Output the [X, Y] coordinate of the center of the cell containing the given text.  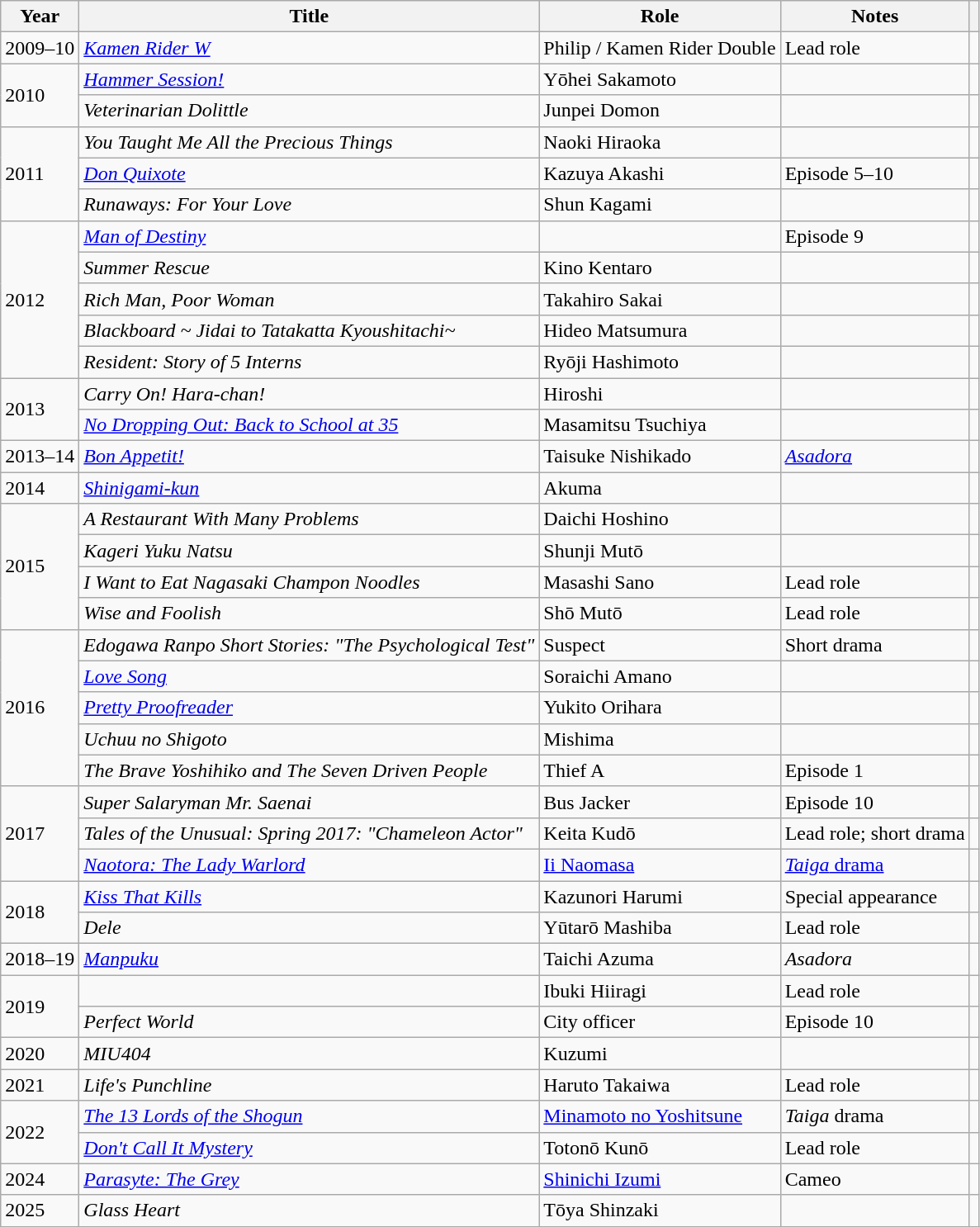
2010 [40, 95]
No Dropping Out: Back to School at 35 [309, 425]
Daichi Hoshino [660, 519]
Parasyte: The Grey [309, 1179]
2025 [40, 1210]
Don't Call It Mystery [309, 1148]
Dele [309, 928]
Year [40, 17]
Kageri Yuku Natsu [309, 551]
Perfect World [309, 1022]
2018–19 [40, 959]
2013 [40, 410]
Tales of the Unusual: Spring 2017: "Chameleon Actor" [309, 833]
Short drama [875, 645]
Role [660, 17]
Cameo [875, 1179]
Yūtarō Mashiba [660, 928]
Taisuke Nishikado [660, 457]
Ryōji Hashimoto [660, 362]
MIU404 [309, 1054]
Kazuya Akashi [660, 173]
2009–10 [40, 48]
Mishima [660, 739]
Super Salaryman Mr. Saenai [309, 802]
2012 [40, 299]
Hammer Session! [309, 79]
The 13 Lords of the Shogun [309, 1116]
Episode 5–10 [875, 173]
Ii Naomasa [660, 865]
Taichi Azuma [660, 959]
Rich Man, Poor Woman [309, 299]
Lead role; short drama [875, 833]
Man of Destiny [309, 236]
Shun Kagami [660, 205]
Kiss That Kills [309, 896]
Hiroshi [660, 394]
Naotora: The Lady Warlord [309, 865]
Suspect [660, 645]
2024 [40, 1179]
Love Song [309, 676]
Shunji Mutō [660, 551]
Minamoto no Yoshitsune [660, 1116]
2020 [40, 1054]
2016 [40, 708]
The Brave Yoshihiko and The Seven Driven People [309, 770]
Runaways: For Your Love [309, 205]
Naoki Hiraoka [660, 142]
Masashi Sano [660, 582]
2017 [40, 833]
Glass Heart [309, 1210]
A Restaurant With Many Problems [309, 519]
Haruto Takaiwa [660, 1085]
Wise and Foolish [309, 613]
Akuma [660, 488]
Junpei Domon [660, 111]
2014 [40, 488]
Keita Kudō [660, 833]
Edogawa Ranpo Short Stories: "The Psychological Test" [309, 645]
Uchuu no Shigoto [309, 739]
Totonō Kunō [660, 1148]
You Taught Me All the Precious Things [309, 142]
Soraichi Amano [660, 676]
Manpuku [309, 959]
Kuzumi [660, 1054]
Special appearance [875, 896]
2011 [40, 173]
Philip / Kamen Rider Double [660, 48]
2013–14 [40, 457]
Episode 9 [875, 236]
2018 [40, 912]
2015 [40, 566]
Carry On! Hara-chan! [309, 394]
Summer Rescue [309, 268]
Masamitsu Tsuchiya [660, 425]
Yukito Orihara [660, 708]
2019 [40, 1007]
Bus Jacker [660, 802]
City officer [660, 1022]
Kino Kentaro [660, 268]
Blackboard ~ Jidai to Tatakatta Kyoushitachi~ [309, 330]
Tōya Shinzaki [660, 1210]
Kamen Rider W [309, 48]
Shinigami-kun [309, 488]
2021 [40, 1085]
Episode 1 [875, 770]
Shō Mutō [660, 613]
Ibuki Hiiragi [660, 991]
Thief A [660, 770]
Pretty Proofreader [309, 708]
I Want to Eat Nagasaki Champon Noodles [309, 582]
Yōhei Sakamoto [660, 79]
Don Quixote [309, 173]
Notes [875, 17]
Resident: Story of 5 Interns [309, 362]
Hideo Matsumura [660, 330]
Kazunori Harumi [660, 896]
Life's Punchline [309, 1085]
Title [309, 17]
2022 [40, 1132]
Bon Appetit! [309, 457]
Shinichi Izumi [660, 1179]
Takahiro Sakai [660, 299]
Veterinarian Dolittle [309, 111]
